Find where the given text appears and provide that cell's center as [X, Y] coordinate. 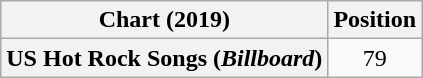
79 [375, 58]
US Hot Rock Songs (Billboard) [164, 58]
Chart (2019) [164, 20]
Position [375, 20]
